Provide the (x, y) coordinate of the cell's center where the given text is located.  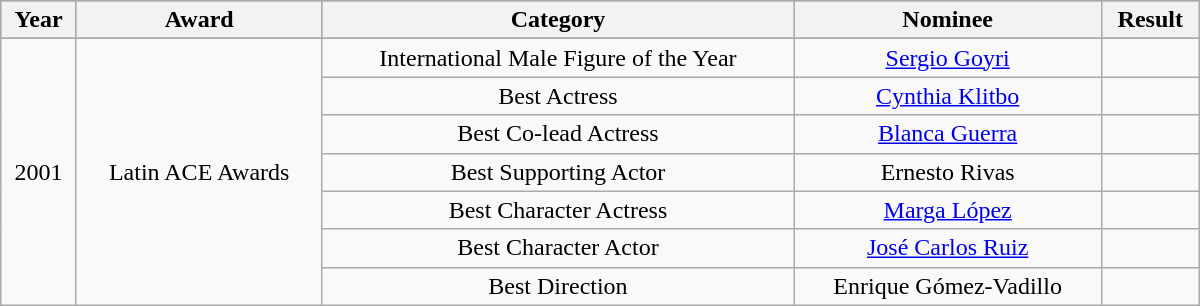
Award (198, 20)
Best Direction (558, 286)
Blanca Guerra (948, 134)
Nominee (948, 20)
2001 (39, 172)
Category (558, 20)
Best Character Actor (558, 248)
Best Character Actress (558, 210)
Best Supporting Actor (558, 172)
Year (39, 20)
Ernesto Rivas (948, 172)
José Carlos Ruiz (948, 248)
International Male Figure of the Year (558, 58)
Result (1150, 20)
Cynthia Klitbo (948, 96)
Best Co-lead Actress (558, 134)
Enrique Gómez-Vadillo (948, 286)
Latin ACE Awards (198, 172)
Sergio Goyri (948, 58)
Marga López (948, 210)
Best Actress (558, 96)
